Detect which cell encompasses the target text, then output its (X, Y) center coordinate. 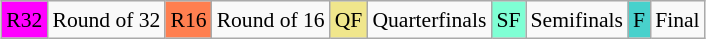
R32 (24, 20)
F (639, 20)
Round of 16 (271, 20)
QF (349, 20)
Semifinals (577, 20)
Round of 32 (106, 20)
Final (678, 20)
SF (508, 20)
Quarterfinals (429, 20)
R16 (188, 20)
